Search for the cell housing the specified text and yield its (X, Y) center coordinate. 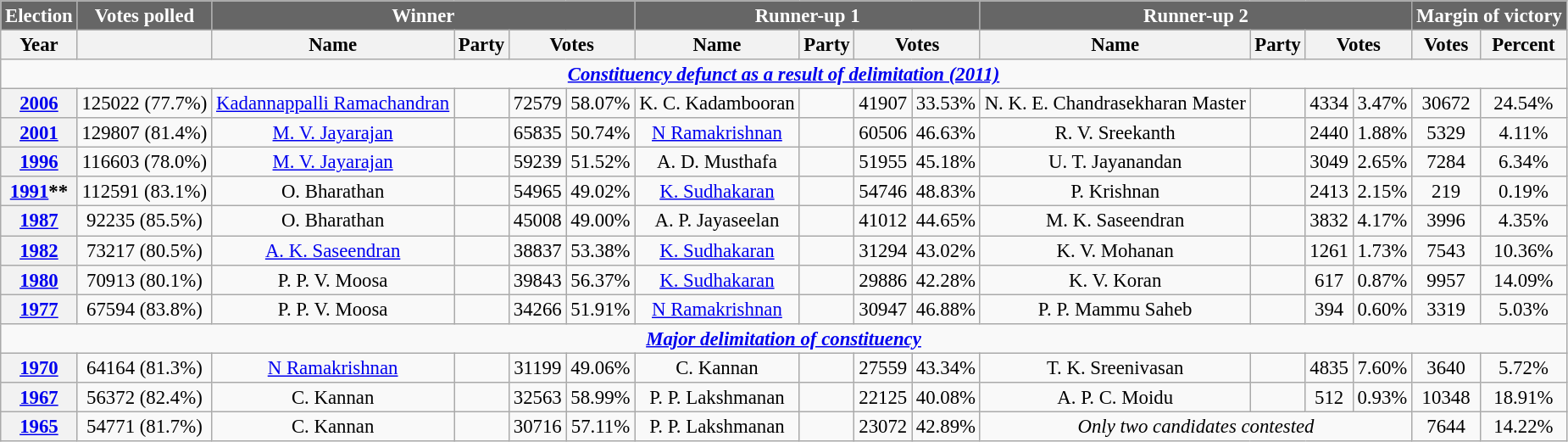
22125 (883, 397)
7284 (1446, 163)
129807 (81.4%) (144, 132)
Votes polled (144, 15)
39843 (537, 280)
45008 (537, 221)
10.36% (1524, 251)
4.11% (1524, 132)
3640 (1446, 368)
116603 (78.0%) (144, 163)
Runner-up 2 (1195, 15)
K. V. Mohanan (1115, 251)
92235 (85.5%) (144, 221)
Winner (424, 15)
9957 (1446, 280)
49.06% (600, 368)
0.60% (1382, 309)
49.00% (600, 221)
1982 (39, 251)
29886 (883, 280)
53.38% (600, 251)
59239 (537, 163)
Only two candidates contested (1195, 426)
U. T. Jayanandan (1115, 163)
1970 (39, 368)
7543 (1446, 251)
33.53% (946, 104)
30716 (537, 426)
5.03% (1524, 309)
1965 (39, 426)
1977 (39, 309)
38837 (537, 251)
5329 (1446, 132)
31294 (883, 251)
P. P. Mammu Saheb (1115, 309)
7.60% (1382, 368)
N. K. E. Chandrasekharan Master (1115, 104)
112591 (83.1%) (144, 192)
A. D. Musthafa (717, 163)
2.15% (1382, 192)
46.63% (946, 132)
41907 (883, 104)
3.47% (1382, 104)
7644 (1446, 426)
27559 (883, 368)
64164 (81.3%) (144, 368)
Runner-up 1 (807, 15)
72579 (537, 104)
1.88% (1382, 132)
2413 (1329, 192)
45.18% (946, 163)
0.19% (1524, 192)
30947 (883, 309)
42.89% (946, 426)
M. K. Saseendran (1115, 221)
1996 (39, 163)
394 (1329, 309)
Year (39, 46)
Constituency defunct as a result of delimitation (2011) (784, 75)
3319 (1446, 309)
219 (1446, 192)
6.34% (1524, 163)
54771 (81.7%) (144, 426)
617 (1329, 280)
3832 (1329, 221)
14.09% (1524, 280)
5.72% (1524, 368)
48.83% (946, 192)
512 (1329, 397)
43.34% (946, 368)
A. P. Jayaseelan (717, 221)
1980 (39, 280)
14.22% (1524, 426)
4334 (1329, 104)
42.28% (946, 280)
K. V. Koran (1115, 280)
Percent (1524, 46)
A. P. C. Moidu (1115, 397)
30672 (1446, 104)
51.91% (600, 309)
44.65% (946, 221)
58.99% (600, 397)
Election (39, 15)
73217 (80.5%) (144, 251)
56372 (82.4%) (144, 397)
125022 (77.7%) (144, 104)
56.37% (600, 280)
Major delimitation of constituency (784, 338)
1987 (39, 221)
4.17% (1382, 221)
0.93% (1382, 397)
3996 (1446, 221)
51.52% (600, 163)
2001 (39, 132)
46.88% (946, 309)
R. V. Sreekanth (1115, 132)
60506 (883, 132)
49.02% (600, 192)
4835 (1329, 368)
P. Krishnan (1115, 192)
58.07% (600, 104)
32563 (537, 397)
70913 (80.1%) (144, 280)
1.73% (1382, 251)
51955 (883, 163)
4.35% (1524, 221)
1261 (1329, 251)
40.08% (946, 397)
43.02% (946, 251)
2440 (1329, 132)
2.65% (1382, 163)
23072 (883, 426)
A. K. Saseendran (333, 251)
67594 (83.8%) (144, 309)
0.87% (1382, 280)
2006 (39, 104)
18.91% (1524, 397)
65835 (537, 132)
Kadannappalli Ramachandran (333, 104)
1991** (39, 192)
50.74% (600, 132)
31199 (537, 368)
24.54% (1524, 104)
34266 (537, 309)
1967 (39, 397)
10348 (1446, 397)
54746 (883, 192)
41012 (883, 221)
54965 (537, 192)
3049 (1329, 163)
K. C. Kadambooran (717, 104)
Margin of victory (1490, 15)
T. K. Sreenivasan (1115, 368)
57.11% (600, 426)
